Find where the given text appears and provide that cell's center as (x, y) coordinate. 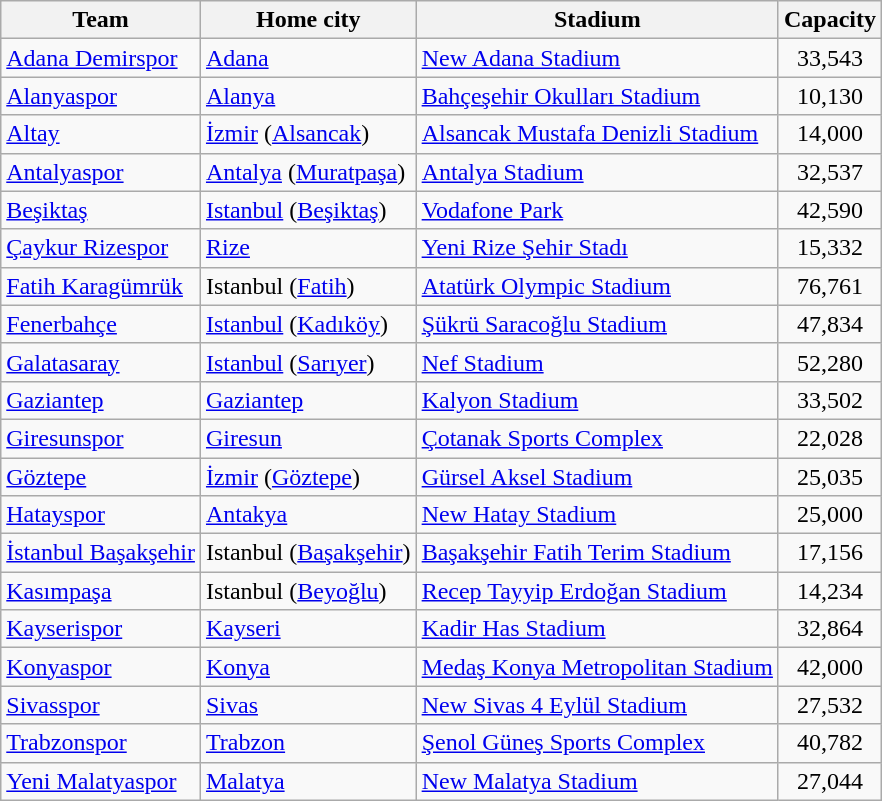
42,000 (830, 667)
Kadir Has Stadium (597, 629)
Team (101, 20)
Altay (101, 134)
New Adana Stadium (597, 58)
Capacity (830, 20)
76,761 (830, 286)
Alsancak Mustafa Denizli Stadium (597, 134)
Giresun (308, 438)
Çotanak Sports Complex (597, 438)
Göztepe (101, 477)
Alanyaspor (101, 96)
Şükrü Saracoğlu Stadium (597, 324)
Antalyaspor (101, 172)
32,537 (830, 172)
Adana (308, 58)
Alanya (308, 96)
İzmir (Göztepe) (308, 477)
40,782 (830, 743)
Sivasspor (101, 705)
Antalya Stadium (597, 172)
İzmir (Alsancak) (308, 134)
Istanbul (Sarıyer) (308, 362)
Istanbul (Başakşehir) (308, 553)
Adana Demirspor (101, 58)
Çaykur Rizespor (101, 248)
25,035 (830, 477)
Galatasaray (101, 362)
Başakşehir Fatih Terim Stadium (597, 553)
Istanbul (Beyoğlu) (308, 591)
Nef Stadium (597, 362)
Trabzon (308, 743)
Fatih Karagümrük (101, 286)
Fenerbahçe (101, 324)
Beşiktaş (101, 210)
15,332 (830, 248)
Kalyon Stadium (597, 400)
New Malatya Stadium (597, 781)
42,590 (830, 210)
Kasımpaşa (101, 591)
Trabzonspor (101, 743)
32,864 (830, 629)
22,028 (830, 438)
Rize (308, 248)
Istanbul (Kadıköy) (308, 324)
Recep Tayyip Erdoğan Stadium (597, 591)
Home city (308, 20)
Antakya (308, 515)
33,502 (830, 400)
Konya (308, 667)
52,280 (830, 362)
Hatayspor (101, 515)
Bahçeşehir Okulları Stadium (597, 96)
Vodafone Park (597, 210)
Gürsel Aksel Stadium (597, 477)
14,000 (830, 134)
Yeni Malatyaspor (101, 781)
New Hatay Stadium (597, 515)
Kayseri (308, 629)
Şenol Güneş Sports Complex (597, 743)
Kayserispor (101, 629)
14,234 (830, 591)
Medaş Konya Metropolitan Stadium (597, 667)
Istanbul (Fatih) (308, 286)
Yeni Rize Şehir Stadı (597, 248)
25,000 (830, 515)
Istanbul (Beşiktaş) (308, 210)
Stadium (597, 20)
Konyaspor (101, 667)
33,543 (830, 58)
New Sivas 4 Eylül Stadium (597, 705)
27,532 (830, 705)
17,156 (830, 553)
İstanbul Başakşehir (101, 553)
47,834 (830, 324)
Antalya (Muratpaşa) (308, 172)
Sivas (308, 705)
Malatya (308, 781)
10,130 (830, 96)
Giresunspor (101, 438)
27,044 (830, 781)
Atatürk Olympic Stadium (597, 286)
